Determine the (x, y) coordinate at the center of the cell enclosing the given text.  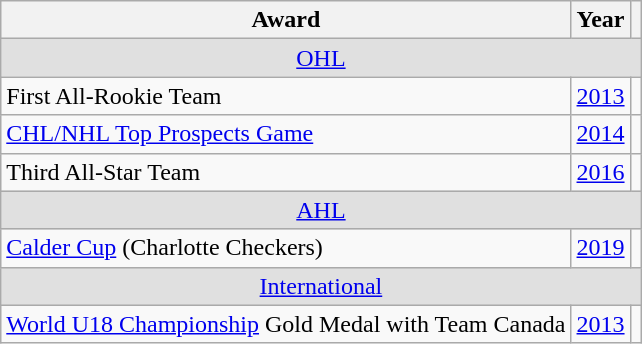
Calder Cup (Charlotte Checkers) (286, 248)
Award (286, 20)
CHL/NHL Top Prospects Game (286, 134)
First All-Rookie Team (286, 96)
OHL (321, 58)
World U18 Championship Gold Medal with Team Canada (286, 324)
Third All-Star Team (286, 172)
AHL (321, 210)
2014 (600, 134)
2019 (600, 248)
2016 (600, 172)
Year (600, 20)
International (321, 286)
